Output the (x, y) coordinate of the center of the cell containing the given text.  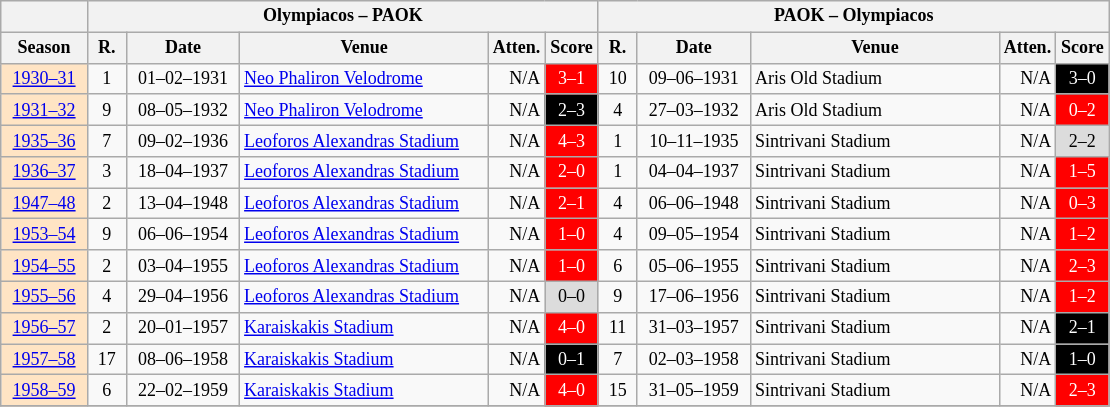
29–04–1956 (183, 296)
15 (618, 390)
1936–37 (44, 172)
31–03–1957 (694, 328)
3–1 (572, 78)
09–05–1954 (694, 234)
Season (44, 48)
0–1 (572, 360)
0–3 (1082, 204)
05–06–1955 (694, 266)
11 (618, 328)
1–5 (1082, 172)
06–06–1954 (183, 234)
01–02–1931 (183, 78)
02–03–1958 (694, 360)
06–06–1948 (694, 204)
1953–54 (44, 234)
04–04–1937 (694, 172)
27–03–1932 (694, 110)
PAOK – Olympiacos (854, 16)
1958–59 (44, 390)
2–0 (572, 172)
2–2 (1082, 140)
1935–36 (44, 140)
08–05–1932 (183, 110)
31–05–1959 (694, 390)
17–06–1956 (694, 296)
1955–56 (44, 296)
09–02–1936 (183, 140)
3 (106, 172)
1954–55 (44, 266)
4–3 (572, 140)
1956–57 (44, 328)
1930–31 (44, 78)
22–02–1959 (183, 390)
13–04–1948 (183, 204)
1931–32 (44, 110)
18–04–1937 (183, 172)
1947–48 (44, 204)
09–06–1931 (694, 78)
3–0 (1082, 78)
10–11–1935 (694, 140)
0–0 (572, 296)
10 (618, 78)
Olympiacos – PAOK (342, 16)
17 (106, 360)
20–01–1957 (183, 328)
0–2 (1082, 110)
1957–58 (44, 360)
08–06–1958 (183, 360)
03–04–1955 (183, 266)
